Scan for the cell matching the given text and deliver its [x, y] coordinate at center. 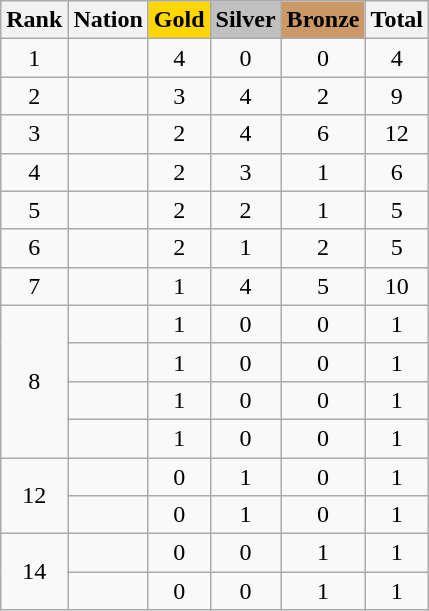
Silver [246, 20]
7 [34, 286]
Gold [179, 20]
Nation [108, 20]
9 [397, 96]
10 [397, 286]
Bronze [323, 20]
Total [397, 20]
8 [34, 381]
Rank [34, 20]
14 [34, 572]
